Pinpoint the cell where the given text exists, returning its (x, y) midpoint coordinate. 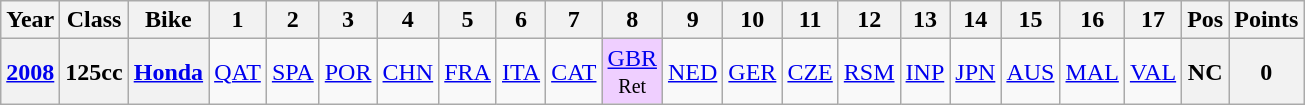
SPA (292, 72)
CZE (810, 72)
ITA (520, 72)
17 (1152, 20)
CHN (408, 72)
Class (94, 20)
QAT (238, 72)
GBRRet (632, 72)
JPN (976, 72)
FRA (468, 72)
Pos (1206, 20)
VAL (1152, 72)
8 (632, 20)
CAT (574, 72)
0 (1266, 72)
5 (468, 20)
NC (1206, 72)
7 (574, 20)
12 (869, 20)
13 (925, 20)
14 (976, 20)
NED (692, 72)
4 (408, 20)
16 (1092, 20)
Year (30, 20)
125cc (94, 72)
2008 (30, 72)
6 (520, 20)
15 (1030, 20)
MAL (1092, 72)
RSM (869, 72)
Points (1266, 20)
9 (692, 20)
3 (348, 20)
2 (292, 20)
GER (752, 72)
1 (238, 20)
Honda (168, 72)
AUS (1030, 72)
11 (810, 20)
10 (752, 20)
Bike (168, 20)
INP (925, 72)
POR (348, 72)
